Pinpoint the cell where the given text exists, returning its [X, Y] midpoint coordinate. 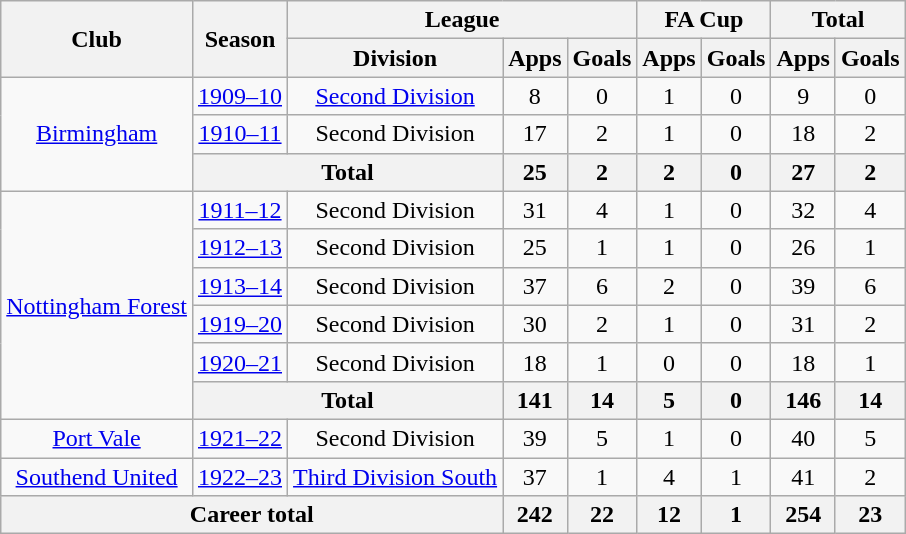
26 [803, 248]
8 [535, 96]
23 [870, 515]
1919–20 [240, 324]
30 [535, 324]
41 [803, 477]
Division [396, 58]
Port Vale [97, 438]
Southend United [97, 477]
Career total [252, 515]
1913–14 [240, 286]
27 [803, 172]
Birmingham [97, 134]
146 [803, 400]
32 [803, 210]
1912–13 [240, 248]
17 [535, 134]
12 [669, 515]
1909–10 [240, 96]
1910–11 [240, 134]
Third Division South [396, 477]
FA Cup [704, 20]
242 [535, 515]
1920–21 [240, 362]
Nottingham Forest [97, 305]
Club [97, 39]
Season [240, 39]
254 [803, 515]
40 [803, 438]
1921–22 [240, 438]
1922–23 [240, 477]
22 [602, 515]
1911–12 [240, 210]
9 [803, 96]
141 [535, 400]
League [462, 20]
